Return the (x, y) coordinate for the center point of the cell that contains the specified text.  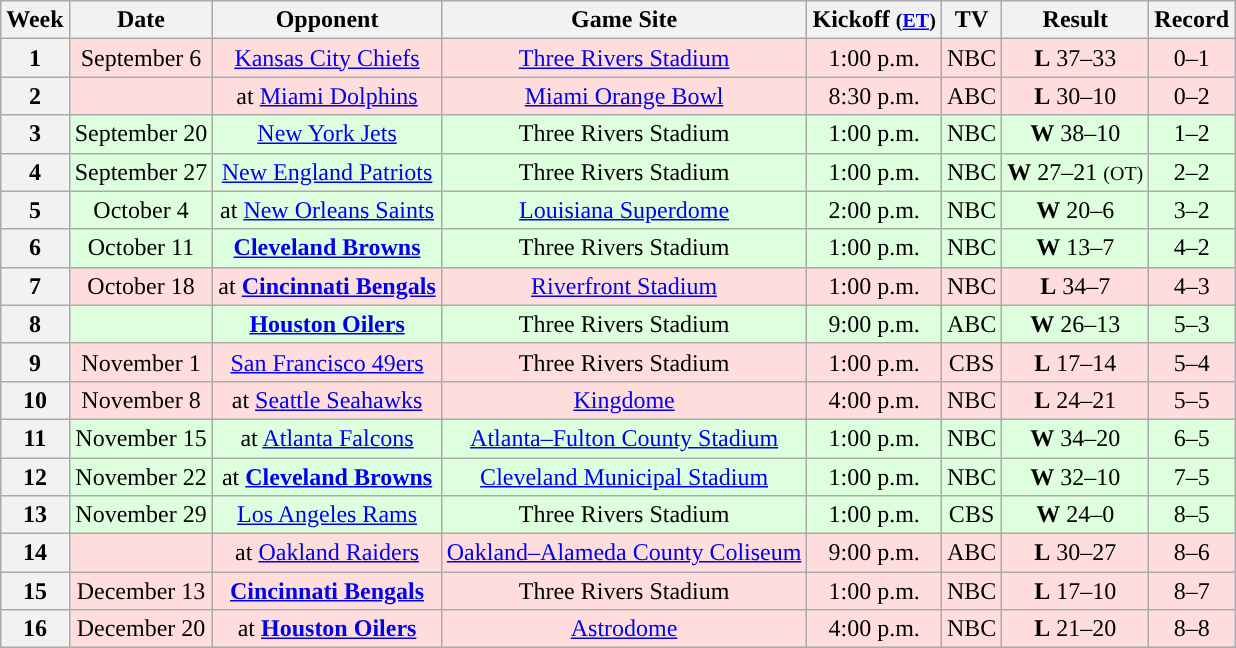
4–3 (1192, 286)
2–2 (1192, 172)
0–1 (1192, 58)
Opponent (327, 20)
at Atlanta Falcons (327, 438)
Cleveland Browns (327, 248)
Astrodome (624, 629)
8 (35, 324)
W 27–21 (OT) (1076, 172)
November 22 (141, 477)
9 (35, 362)
September 20 (141, 134)
November 1 (141, 362)
Date (141, 20)
6 (35, 248)
W 32–10 (1076, 477)
3–2 (1192, 210)
5–4 (1192, 362)
October 4 (141, 210)
December 13 (141, 591)
Los Angeles Rams (327, 515)
12 (35, 477)
September 6 (141, 58)
New York Jets (327, 134)
16 (35, 629)
Game Site (624, 20)
at Cincinnati Bengals (327, 286)
W 13–7 (1076, 248)
Miami Orange Bowl (624, 96)
L 17–14 (1076, 362)
L 37–33 (1076, 58)
W 34–20 (1076, 438)
Houston Oilers (327, 324)
at Houston Oilers (327, 629)
8:30 p.m. (874, 96)
5 (35, 210)
1–2 (1192, 134)
4 (35, 172)
at Oakland Raiders (327, 553)
December 20 (141, 629)
3 (35, 134)
0–2 (1192, 96)
TV (971, 20)
Kansas City Chiefs (327, 58)
L 21–20 (1076, 629)
2:00 p.m. (874, 210)
at Miami Dolphins (327, 96)
W 26–13 (1076, 324)
8–8 (1192, 629)
at Cleveland Browns (327, 477)
September 27 (141, 172)
at Seattle Seahawks (327, 400)
4–2 (1192, 248)
13 (35, 515)
Record (1192, 20)
8–6 (1192, 553)
October 18 (141, 286)
October 11 (141, 248)
11 (35, 438)
November 8 (141, 400)
November 15 (141, 438)
New England Patriots (327, 172)
5–3 (1192, 324)
10 (35, 400)
W 38–10 (1076, 134)
Riverfront Stadium (624, 286)
L 17–10 (1076, 591)
L 34–7 (1076, 286)
7–5 (1192, 477)
Week (35, 20)
Cleveland Municipal Stadium (624, 477)
8–5 (1192, 515)
8–7 (1192, 591)
November 29 (141, 515)
1 (35, 58)
Kickoff (ET) (874, 20)
15 (35, 591)
San Francisco 49ers (327, 362)
14 (35, 553)
7 (35, 286)
L 30–10 (1076, 96)
6–5 (1192, 438)
2 (35, 96)
Atlanta–Fulton County Stadium (624, 438)
Result (1076, 20)
Oakland–Alameda County Coliseum (624, 553)
L 30–27 (1076, 553)
Louisiana Superdome (624, 210)
Kingdome (624, 400)
at New Orleans Saints (327, 210)
W 20–6 (1076, 210)
Cincinnati Bengals (327, 591)
L 24–21 (1076, 400)
W 24–0 (1076, 515)
5–5 (1192, 400)
